Determine the [x, y] coordinate at the center of the cell enclosing the given text.  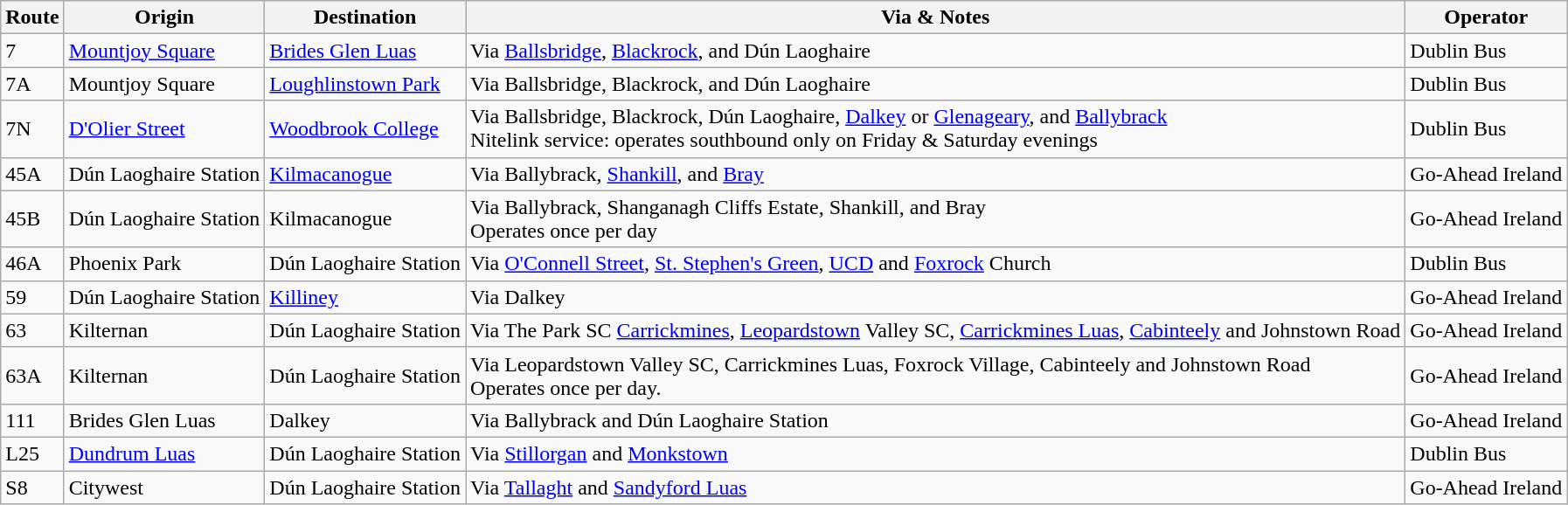
Destination [365, 17]
Via O'Connell Street, St. Stephen's Green, UCD and Foxrock Church [935, 264]
Woodbrook College [365, 129]
7 [32, 51]
63A [32, 376]
Loughlinstown Park [365, 84]
Via Tallaght and Sandyford Luas [935, 487]
7A [32, 84]
Operator [1486, 17]
46A [32, 264]
Via Dalkey [935, 297]
Via Stillorgan and Monkstown [935, 453]
Via Ballybrack and Dún Laoghaire Station [935, 420]
Via The Park SC Carrickmines, Leopardstown Valley SC, Carrickmines Luas, Cabinteely and Johnstown Road [935, 330]
Via & Notes [935, 17]
S8 [32, 487]
Via Ballybrack, Shanganagh Cliffs Estate, Shankill, and BrayOperates once per day [935, 218]
Dundrum Luas [164, 453]
Citywest [164, 487]
L25 [32, 453]
Killiney [365, 297]
Route [32, 17]
Phoenix Park [164, 264]
Origin [164, 17]
63 [32, 330]
7N [32, 129]
Dalkey [365, 420]
Via Ballybrack, Shankill, and Bray [935, 174]
111 [32, 420]
Via Leopardstown Valley SC, Carrickmines Luas, Foxrock Village, Cabinteely and Johnstown RoadOperates once per day. [935, 376]
45A [32, 174]
45B [32, 218]
59 [32, 297]
D'Olier Street [164, 129]
